Capture the cell that displays the provided text and extract its [X, Y] central coordinate. 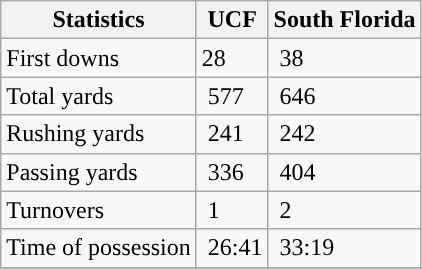
26:41 [232, 248]
Rushing yards [99, 134]
2 [344, 210]
First downs [99, 58]
Passing yards [99, 172]
38 [344, 58]
1 [232, 210]
Total yards [99, 96]
242 [344, 134]
UCF [232, 20]
Time of possession [99, 248]
Turnovers [99, 210]
646 [344, 96]
404 [344, 172]
28 [232, 58]
577 [232, 96]
241 [232, 134]
Statistics [99, 20]
South Florida [344, 20]
33:19 [344, 248]
336 [232, 172]
